Provide the (x, y) coordinate of the cell's center where the given text is located.  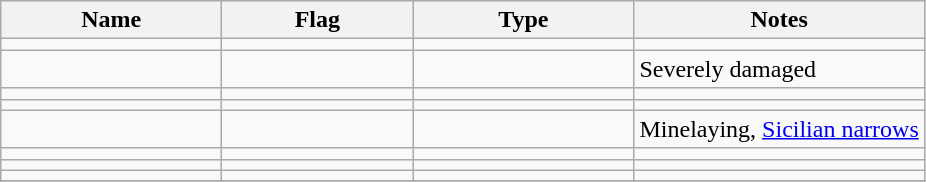
Severely damaged (779, 69)
Type (524, 20)
Minelaying, Sicilian narrows (779, 129)
Flag (318, 20)
Name (112, 20)
Notes (779, 20)
